Pinpoint the cell where the given text exists, returning its (x, y) midpoint coordinate. 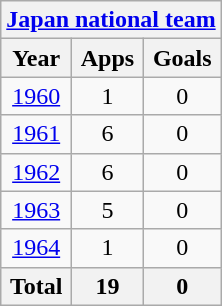
Apps (108, 58)
19 (108, 286)
Japan national team (111, 20)
1960 (36, 96)
Total (36, 286)
1961 (36, 134)
5 (108, 210)
1963 (36, 210)
1962 (36, 172)
Year (36, 58)
1964 (36, 248)
Goals (182, 58)
